For the text-containing cell, return its midpoint in [X, Y] coordinate format. 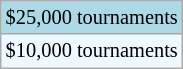
$25,000 tournaments [92, 17]
$10,000 tournaments [92, 51]
